Pinpoint the cell where the given text exists, returning its [x, y] midpoint coordinate. 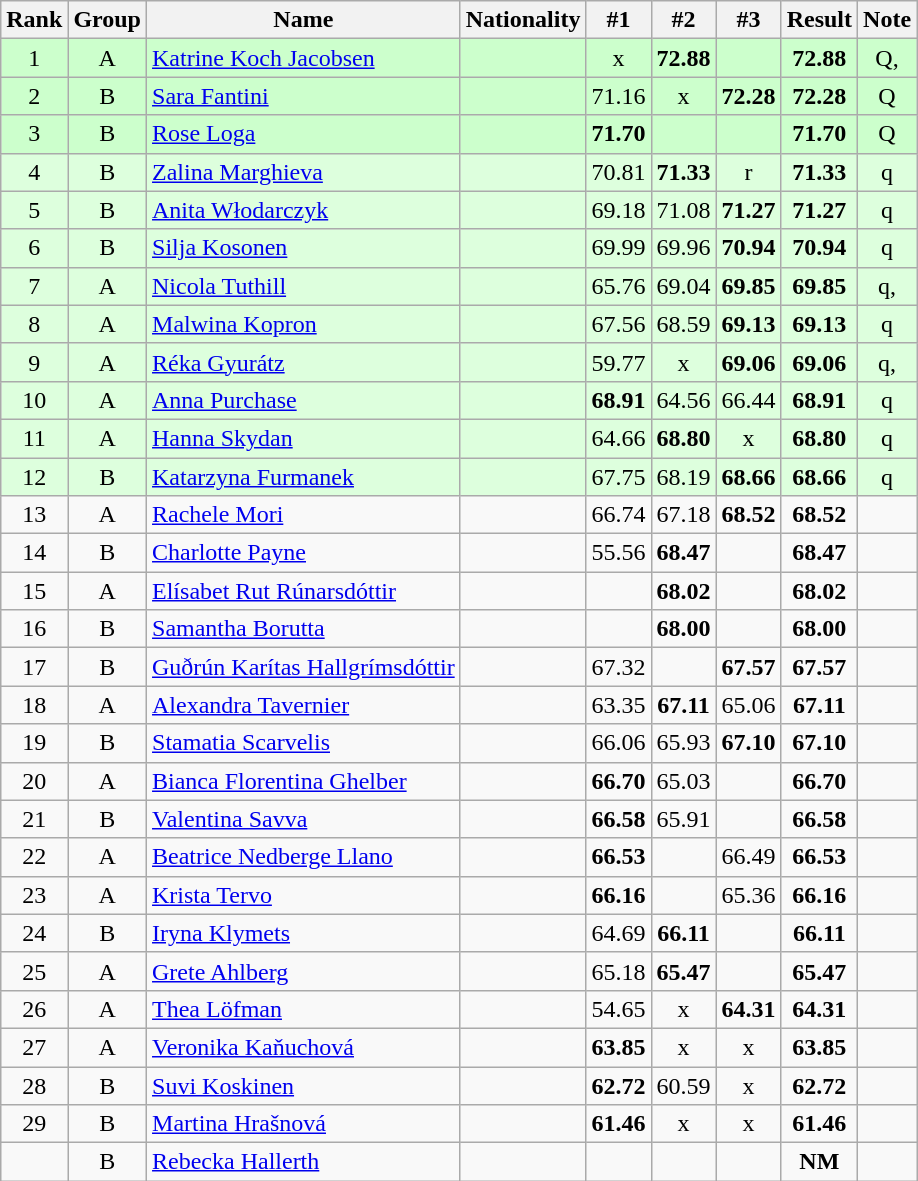
Anita Włodarczyk [304, 210]
#1 [618, 20]
69.04 [684, 286]
69.99 [618, 248]
15 [34, 591]
Rank [34, 20]
Suvi Koskinen [304, 1085]
25 [34, 971]
67.18 [684, 515]
71.08 [684, 210]
55.56 [618, 553]
65.36 [748, 895]
59.77 [618, 362]
Veronika Kaňuchová [304, 1047]
Charlotte Payne [304, 553]
66.49 [748, 857]
23 [34, 895]
21 [34, 819]
Stamatia Scarvelis [304, 743]
Malwina Kopron [304, 324]
67.75 [618, 477]
4 [34, 172]
64.69 [618, 933]
#2 [684, 20]
Grete Ahlberg [304, 971]
5 [34, 210]
14 [34, 553]
Katrine Koch Jacobsen [304, 58]
Note [888, 20]
r [748, 172]
18 [34, 705]
Katarzyna Furmanek [304, 477]
68.59 [684, 324]
Rebecka Hallerth [304, 1162]
Réka Gyurátz [304, 362]
71.16 [618, 96]
6 [34, 248]
63.35 [618, 705]
Group [108, 20]
65.76 [618, 286]
16 [34, 629]
Martina Hrašnová [304, 1124]
20 [34, 781]
19 [34, 743]
Q, [888, 58]
Guðrún Karítas Hallgrímsdóttir [304, 667]
70.81 [618, 172]
65.91 [684, 819]
1 [34, 58]
Hanna Skydan [304, 438]
65.18 [618, 971]
66.06 [618, 743]
69.96 [684, 248]
Thea Löfman [304, 1009]
12 [34, 477]
11 [34, 438]
28 [34, 1085]
13 [34, 515]
Sara Fantini [304, 96]
60.59 [684, 1085]
22 [34, 857]
Krista Tervo [304, 895]
Iryna Klymets [304, 933]
65.03 [684, 781]
Nationality [523, 20]
65.06 [748, 705]
27 [34, 1047]
8 [34, 324]
67.32 [618, 667]
Result [819, 20]
17 [34, 667]
66.74 [618, 515]
54.65 [618, 1009]
#3 [748, 20]
7 [34, 286]
9 [34, 362]
65.93 [684, 743]
Name [304, 20]
68.19 [684, 477]
10 [34, 400]
2 [34, 96]
26 [34, 1009]
NM [819, 1162]
64.56 [684, 400]
67.56 [618, 324]
69.18 [618, 210]
Rose Loga [304, 134]
Elísabet Rut Rúnarsdóttir [304, 591]
Nicola Tuthill [304, 286]
Zalina Marghieva [304, 172]
Silja Kosonen [304, 248]
3 [34, 134]
Bianca Florentina Ghelber [304, 781]
29 [34, 1124]
24 [34, 933]
66.44 [748, 400]
64.66 [618, 438]
Anna Purchase [304, 400]
Samantha Borutta [304, 629]
Valentina Savva [304, 819]
Beatrice Nedberge Llano [304, 857]
Rachele Mori [304, 515]
Alexandra Tavernier [304, 705]
